From the cell containing the given text, extract its center point as [x, y] coordinate. 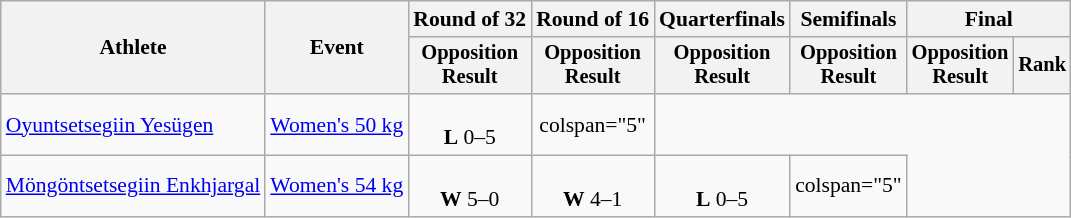
Round of 16 [592, 19]
Final [989, 19]
Event [336, 48]
Women's 50 kg [336, 124]
Athlete [134, 48]
W 4–1 [592, 186]
Semifinals [848, 19]
Rank [1042, 66]
Round of 32 [470, 19]
Möngöntsetsegiin Enkhjargal [134, 186]
Quarterfinals [722, 19]
Women's 54 kg [336, 186]
W 5–0 [470, 186]
Oyuntsetsegiin Yesügen [134, 124]
